Scan for the cell matching the given text and deliver its [x, y] coordinate at center. 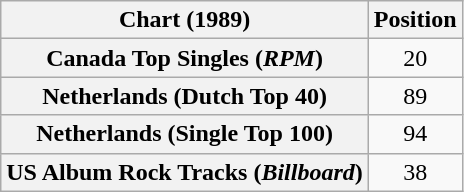
Netherlands (Dutch Top 40) [185, 96]
94 [415, 134]
20 [415, 58]
Position [415, 20]
Netherlands (Single Top 100) [185, 134]
89 [415, 96]
38 [415, 172]
US Album Rock Tracks (Billboard) [185, 172]
Canada Top Singles (RPM) [185, 58]
Chart (1989) [185, 20]
